Pinpoint the cell where the given text exists, returning its [x, y] midpoint coordinate. 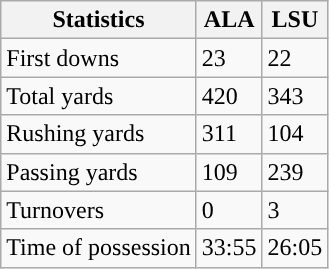
3 [295, 210]
0 [229, 210]
ALA [229, 20]
109 [229, 172]
Statistics [99, 20]
Rushing yards [99, 134]
23 [229, 58]
Passing yards [99, 172]
First downs [99, 58]
343 [295, 96]
104 [295, 134]
22 [295, 58]
Total yards [99, 96]
311 [229, 134]
239 [295, 172]
33:55 [229, 248]
LSU [295, 20]
26:05 [295, 248]
420 [229, 96]
Turnovers [99, 210]
Time of possession [99, 248]
